Search for the cell housing the specified text and yield its (x, y) center coordinate. 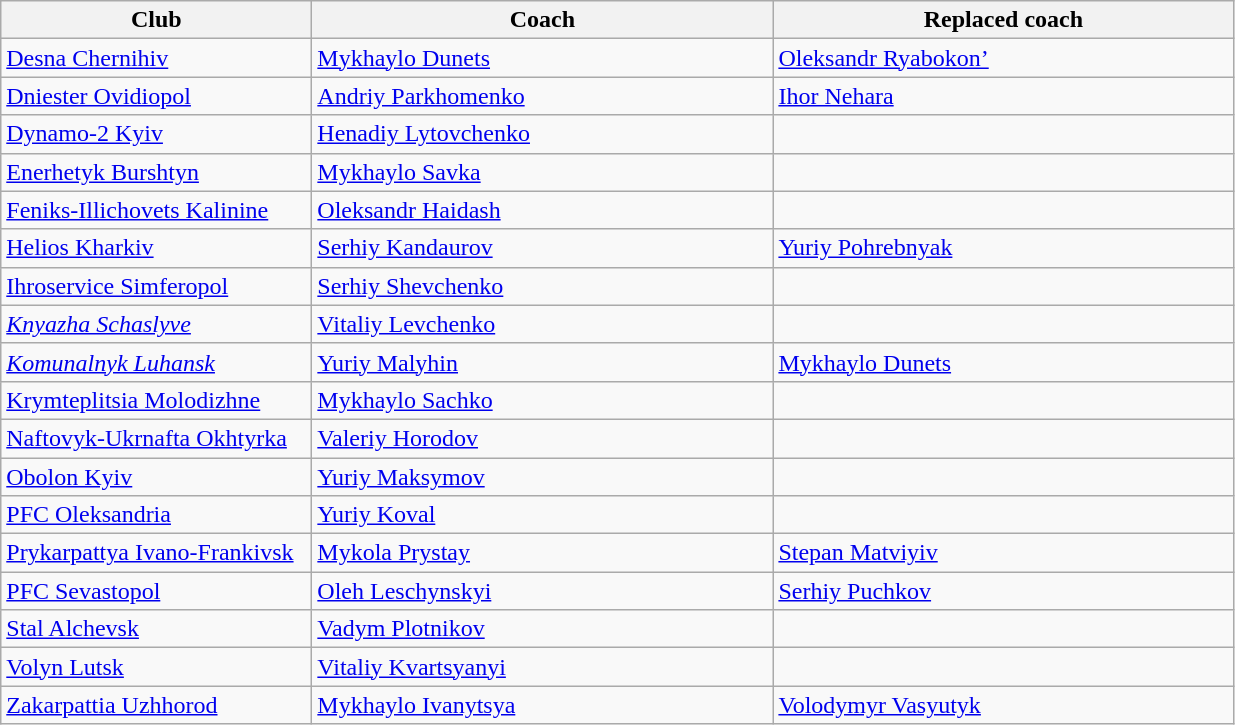
Oleksandr Haidash (542, 210)
Coach (542, 20)
Krymteplitsia Molodizhne (156, 400)
Oleh Leschynskyi (542, 591)
Ihroservice Simferopol (156, 286)
Serhiy Puchkov (1004, 591)
Serhiy Shevchenko (542, 286)
Yuriy Maksymov (542, 477)
Volodymyr Vasyutyk (1004, 705)
Vitaliy Kvartsyanyi (542, 667)
Yuriy Koval (542, 515)
Ihor Nehara (1004, 96)
Yuriy Pohrebnyak (1004, 248)
Vadym Plotnikov (542, 629)
Feniks-Illichovets Kalinine (156, 210)
Mykhaylo Savka (542, 172)
Komunalnyk Luhansk (156, 362)
PFC Oleksandria (156, 515)
Mykhaylo Sachko (542, 400)
Desna Chernihiv (156, 58)
Enerhetyk Burshtyn (156, 172)
Knyazha Schaslyve (156, 324)
Valeriy Horodov (542, 438)
Mykola Prystay (542, 553)
Yuriy Malyhin (542, 362)
Andriy Parkhomenko (542, 96)
Replaced coach (1004, 20)
Stal Alchevsk (156, 629)
Dynamo-2 Kyiv (156, 134)
Helios Kharkiv (156, 248)
Dniester Ovidiopol (156, 96)
Oleksandr Ryabokon’ (1004, 58)
PFC Sevastopol (156, 591)
Vitaliy Levchenko (542, 324)
Serhiy Kandaurov (542, 248)
Prykarpattya Ivano-Frankivsk (156, 553)
Stepan Matviyiv (1004, 553)
Volyn Lutsk (156, 667)
Mykhaylo Ivanytsya (542, 705)
Naftovyk-Ukrnafta Okhtyrka (156, 438)
Obolon Kyiv (156, 477)
Zakarpattia Uzhhorod (156, 705)
Club (156, 20)
Henadiy Lytovchenko (542, 134)
